Detect which cell encompasses the target text, then output its (x, y) center coordinate. 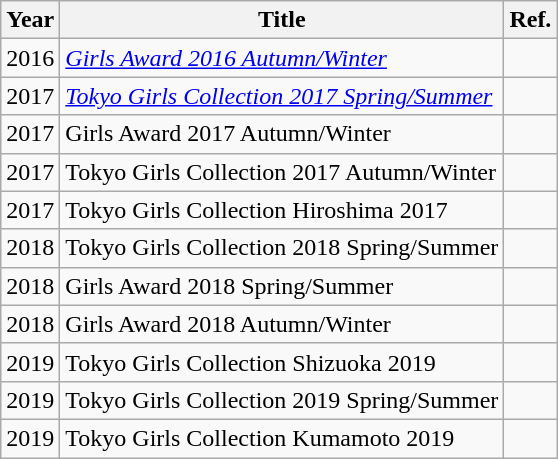
Tokyo Girls Collection Hiroshima 2017 (282, 210)
2016 (30, 58)
Girls Award 2017 Autumn/Winter (282, 134)
Tokyo Girls Collection 2017 Spring/Summer (282, 96)
Tokyo Girls Collection 2017 Autumn/Winter (282, 172)
Year (30, 20)
Ref. (530, 20)
Girls Award 2018 Autumn/Winter (282, 324)
Tokyo Girls Collection 2018 Spring/Summer (282, 248)
Girls Award 2018 Spring/Summer (282, 286)
Title (282, 20)
Tokyo Girls Collection Shizuoka 2019 (282, 362)
Girls Award 2016 Autumn/Winter (282, 58)
Tokyo Girls Collection 2019 Spring/Summer (282, 400)
Tokyo Girls Collection Kumamoto 2019 (282, 438)
